Detect which cell encompasses the target text, then output its (X, Y) center coordinate. 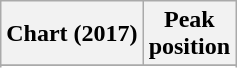
Chart (2017) (72, 34)
Peakposition (189, 34)
